Pinpoint the cell where the given text exists, returning its [x, y] midpoint coordinate. 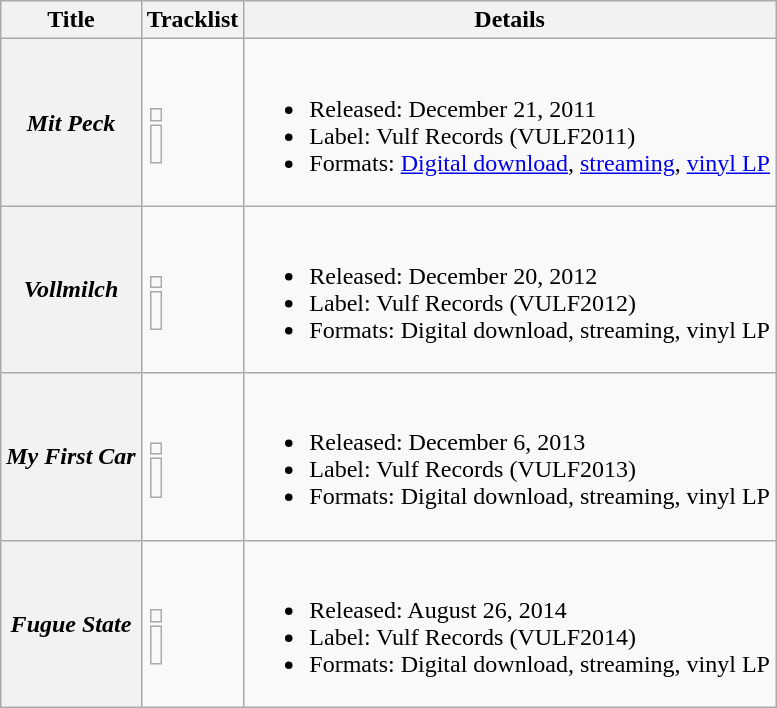
Tracklist [192, 20]
Released: December 21, 2011Label: Vulf Records (VULF2011)Formats: Digital download, streaming, vinyl LP [510, 122]
Vollmilch [71, 290]
My First Car [71, 456]
Mit Peck [71, 122]
Released: August 26, 2014Label: Vulf Records (VULF2014)Formats: Digital download, streaming, vinyl LP [510, 624]
Fugue State [71, 624]
Released: December 6, 2013Label: Vulf Records (VULF2013)Formats: Digital download, streaming, vinyl LP [510, 456]
Title [71, 20]
Released: December 20, 2012Label: Vulf Records (VULF2012)Formats: Digital download, streaming, vinyl LP [510, 290]
Details [510, 20]
